Output the [x, y] coordinate of the center of the cell containing the given text.  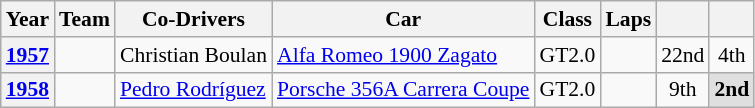
1957 [28, 55]
Porsche 356A Carrera Coupe [403, 90]
22nd [682, 55]
Year [28, 19]
9th [682, 90]
2nd [732, 90]
Car [403, 19]
Co-Drivers [194, 19]
Laps [628, 19]
Alfa Romeo 1900 Zagato [403, 55]
Class [567, 19]
Pedro Rodríguez [194, 90]
Team [84, 19]
Christian Boulan [194, 55]
4th [732, 55]
1958 [28, 90]
